Search for the cell housing the specified text and yield its [X, Y] center coordinate. 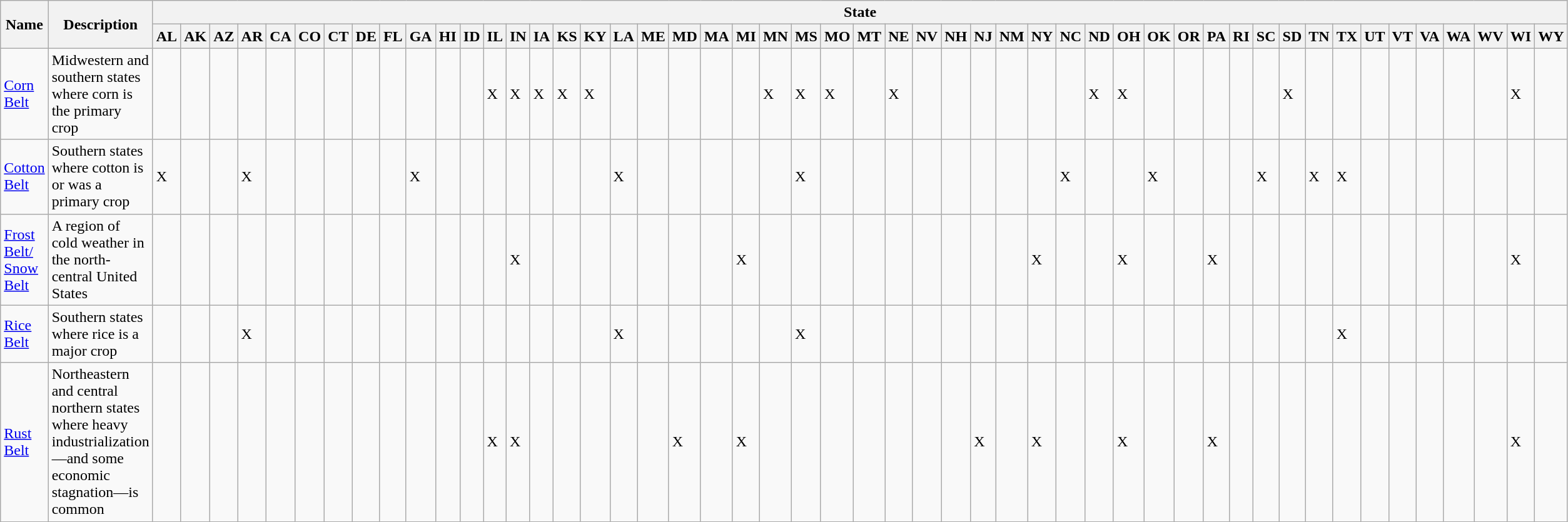
NJ [983, 36]
Description [100, 24]
LA [624, 36]
State [860, 13]
VA [1430, 36]
Rust Belt [24, 442]
Corn Belt [24, 94]
RI [1242, 36]
KS [567, 36]
PA [1216, 36]
NM [1012, 36]
NC [1071, 36]
Southern states where cotton is or was a primary crop [100, 176]
CO [310, 36]
NH [956, 36]
NY [1042, 36]
Name [24, 24]
MO [837, 36]
KY [595, 36]
CT [338, 36]
OK [1159, 36]
SD [1292, 36]
NV [927, 36]
OR [1188, 36]
WV [1490, 36]
TN [1319, 36]
AL [166, 36]
DE [366, 36]
SC [1266, 36]
HI [448, 36]
ID [472, 36]
Northeastern and central northern states where heavy industrialization—and some economic stagnation—is common [100, 442]
Southern states where rice is a major crop [100, 334]
Frost Belt/ Snow Belt [24, 259]
TX [1347, 36]
WI [1520, 36]
MA [717, 36]
GA [420, 36]
IN [518, 36]
Cotton Belt [24, 176]
MS [806, 36]
UT [1375, 36]
AZ [224, 36]
AR [252, 36]
Rice Belt [24, 334]
MN [776, 36]
VT [1402, 36]
WY [1551, 36]
ND [1100, 36]
AK [195, 36]
CA [281, 36]
FL [393, 36]
NE [899, 36]
Midwestern and southern states where corn is the primary crop [100, 94]
OH [1128, 36]
A region of cold weather in the north-central United States [100, 259]
WA [1459, 36]
IA [542, 36]
ME [653, 36]
MD [684, 36]
MT [869, 36]
MI [746, 36]
IL [495, 36]
